Find where the given text appears and provide that cell's center as [X, Y] coordinate. 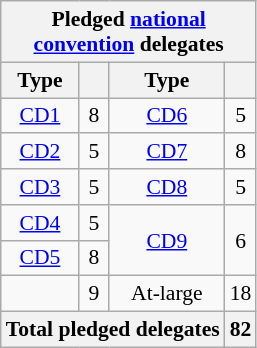
CD5 [40, 258]
CD3 [40, 187]
CD9 [167, 240]
CD7 [167, 152]
Total pledged delegates [113, 330]
CD4 [40, 223]
At-large [167, 294]
Pledged nationalconvention delegates [129, 32]
CD8 [167, 187]
6 [241, 240]
CD1 [40, 116]
82 [241, 330]
9 [94, 294]
CD6 [167, 116]
CD2 [40, 152]
18 [241, 294]
